Output the [X, Y] coordinate of the center of the cell containing the given text.  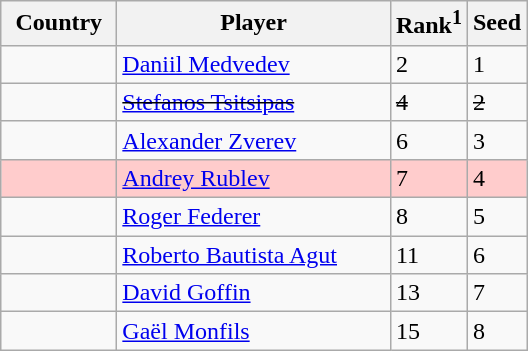
Alexander Zverev [254, 140]
Gaël Monfils [254, 331]
Rank1 [428, 24]
Country [59, 24]
Seed [496, 24]
Andrey Rublev [254, 178]
5 [496, 217]
15 [428, 331]
3 [496, 140]
13 [428, 293]
Roger Federer [254, 217]
Player [254, 24]
Roberto Bautista Agut [254, 255]
David Goffin [254, 293]
11 [428, 255]
Daniil Medvedev [254, 64]
Stefanos Tsitsipas [254, 102]
1 [496, 64]
